Detect which cell encompasses the target text, then output its (X, Y) center coordinate. 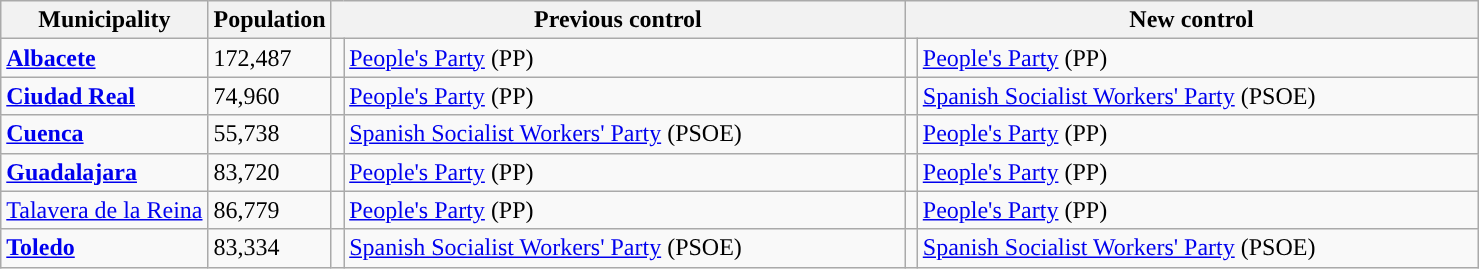
83,334 (270, 248)
Talavera de la Reina (104, 210)
55,738 (270, 134)
Previous control (618, 20)
Ciudad Real (104, 96)
Population (270, 20)
172,487 (270, 58)
83,720 (270, 172)
86,779 (270, 210)
Municipality (104, 20)
Toledo (104, 248)
Albacete (104, 58)
New control (1192, 20)
Cuenca (104, 134)
74,960 (270, 96)
Guadalajara (104, 172)
